Locate the cell with the specified text and output its [x, y] center coordinate. 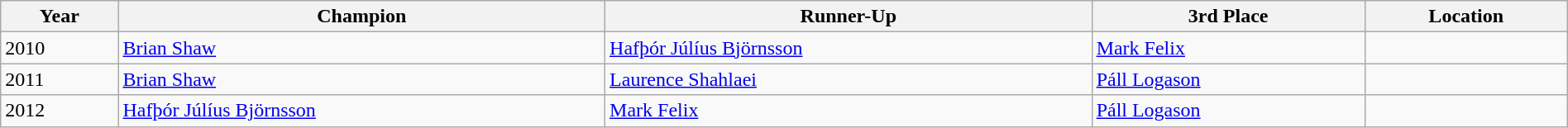
3rd Place [1228, 17]
Laurence Shahlaei [849, 79]
2011 [60, 79]
2010 [60, 48]
Year [60, 17]
Runner-Up [849, 17]
Champion [362, 17]
Location [1465, 17]
2012 [60, 111]
